Return (x, y) of the center of cell containing provided text 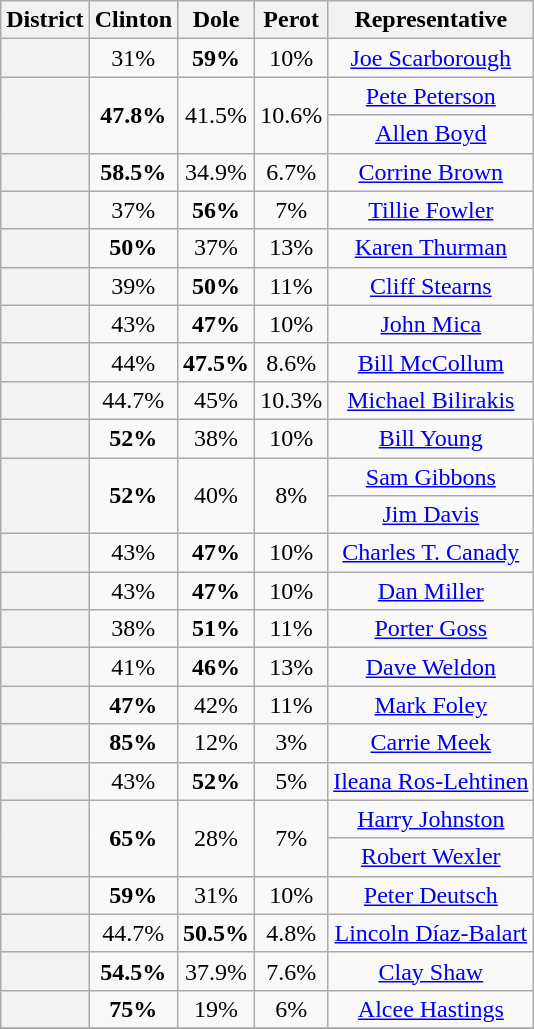
10.3% (292, 400)
45% (216, 400)
Charles T. Canady (431, 553)
Pete Peterson (431, 96)
10.6% (292, 115)
Bill Young (431, 438)
7.6% (292, 971)
Sam Gibbons (431, 477)
5% (292, 781)
Ileana Ros-Lehtinen (431, 781)
Representative (431, 20)
37.9% (216, 971)
28% (216, 838)
Cliff Stearns (431, 286)
Porter Goss (431, 629)
Jim Davis (431, 515)
6.7% (292, 172)
Joe Scarborough (431, 58)
46% (216, 667)
Michael Bilirakis (431, 400)
42% (216, 705)
51% (216, 629)
34.9% (216, 172)
85% (133, 743)
Mark Foley (431, 705)
54.5% (133, 971)
District (45, 20)
Lincoln Díaz-Balart (431, 933)
Karen Thurman (431, 248)
Harry Johnston (431, 819)
19% (216, 1009)
58.5% (133, 172)
Allen Boyd (431, 134)
4.8% (292, 933)
Bill McCollum (431, 362)
47.8% (133, 115)
Robert Wexler (431, 857)
8% (292, 496)
Perot (292, 20)
39% (133, 286)
Alcee Hastings (431, 1009)
65% (133, 838)
Clay Shaw (431, 971)
Dan Miller (431, 591)
12% (216, 743)
6% (292, 1009)
3% (292, 743)
75% (133, 1009)
50.5% (216, 933)
Dole (216, 20)
47.5% (216, 362)
8.6% (292, 362)
Tillie Fowler (431, 210)
Peter Deutsch (431, 895)
Carrie Meek (431, 743)
Corrine Brown (431, 172)
41.5% (216, 115)
John Mica (431, 324)
41% (133, 667)
Dave Weldon (431, 667)
44% (133, 362)
40% (216, 496)
56% (216, 210)
Clinton (133, 20)
